Capture the cell that displays the provided text and extract its [x, y] central coordinate. 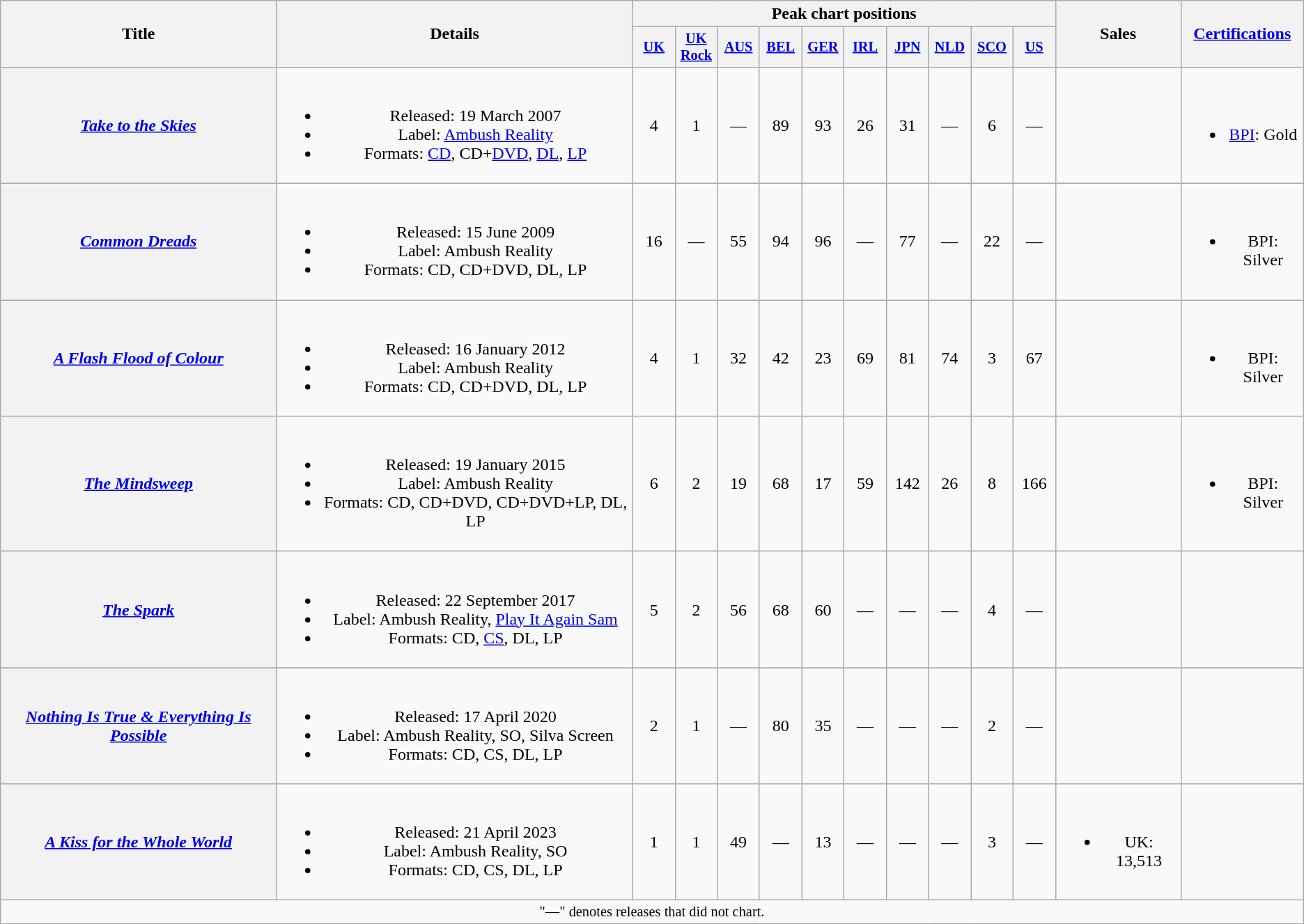
69 [865, 358]
A Kiss for the Whole World [139, 843]
Sales [1118, 34]
Details [455, 34]
The Mindsweep [139, 484]
"—" denotes releases that did not chart. [652, 912]
96 [823, 242]
81 [907, 358]
13 [823, 843]
Released: 22 September 2017Label: Ambush Reality, Play It Again SamFormats: CD, CS, DL, LP [455, 610]
JPN [907, 47]
US [1034, 47]
32 [738, 358]
Released: 17 April 2020Label: Ambush Reality, SO, Silva ScreenFormats: CD, CS, DL, LP [455, 726]
55 [738, 242]
42 [780, 358]
22 [992, 242]
67 [1034, 358]
The Spark [139, 610]
Released: 19 March 2007Label: Ambush RealityFormats: CD, CD+DVD, DL, LP [455, 125]
19 [738, 484]
35 [823, 726]
BPI: Gold [1242, 125]
IRL [865, 47]
94 [780, 242]
5 [653, 610]
49 [738, 843]
AUS [738, 47]
80 [780, 726]
23 [823, 358]
Nothing Is True & Everything Is Possible [139, 726]
16 [653, 242]
Released: 16 January 2012Label: Ambush RealityFormats: CD, CD+DVD, DL, LP [455, 358]
UK Rock [697, 47]
A Flash Flood of Colour [139, 358]
8 [992, 484]
31 [907, 125]
UK [653, 47]
Peak chart positions [844, 14]
142 [907, 484]
BEL [780, 47]
Released: 15 June 2009Label: Ambush RealityFormats: CD, CD+DVD, DL, LP [455, 242]
SCO [992, 47]
Take to the Skies [139, 125]
GER [823, 47]
Common Dreads [139, 242]
77 [907, 242]
NLD [950, 47]
93 [823, 125]
17 [823, 484]
UK: 13,513 [1118, 843]
56 [738, 610]
60 [823, 610]
89 [780, 125]
Title [139, 34]
166 [1034, 484]
59 [865, 484]
Released: 19 January 2015Label: Ambush RealityFormats: CD, CD+DVD, CD+DVD+LP, DL, LP [455, 484]
74 [950, 358]
Released: 21 April 2023Label: Ambush Reality, SOFormats: CD, CS, DL, LP [455, 843]
Certifications [1242, 34]
